Extract the [x, y] coordinate from the center of the cell holding the provided text.  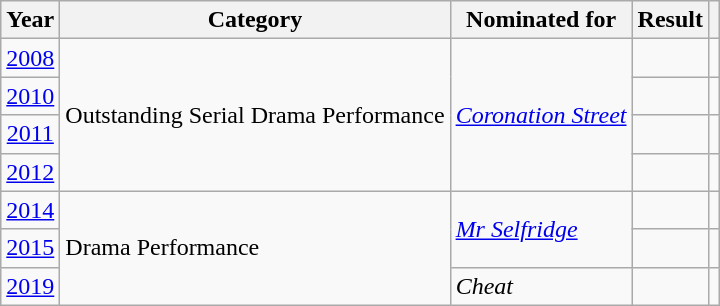
2019 [30, 286]
Nominated for [541, 20]
Coronation Street [541, 115]
Drama Performance [255, 248]
2008 [30, 58]
Result [670, 20]
Outstanding Serial Drama Performance [255, 115]
2012 [30, 172]
2015 [30, 248]
2011 [30, 134]
Year [30, 20]
Mr Selfridge [541, 229]
Category [255, 20]
2014 [30, 210]
2010 [30, 96]
Cheat [541, 286]
